Return [x, y] of the center of cell containing provided text 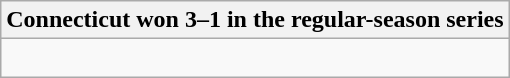
Connecticut won 3–1 in the regular-season series [255, 20]
